Return the [x, y] coordinate for the center point of the cell that contains the specified text.  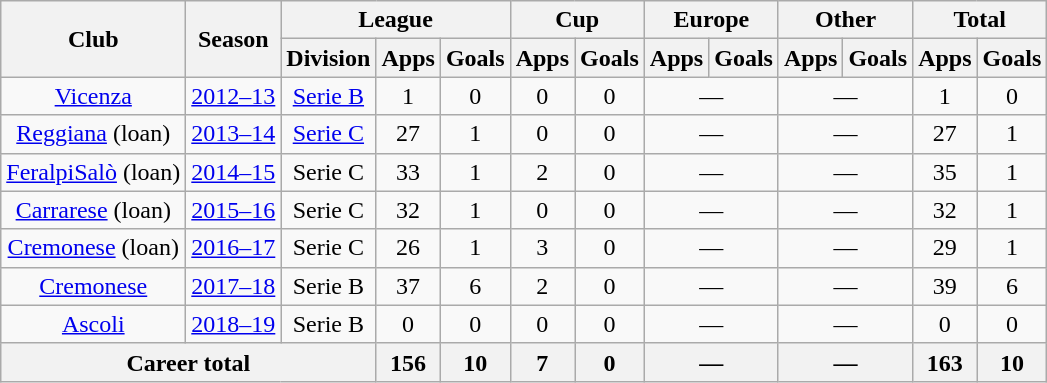
7 [542, 362]
Reggiana (loan) [94, 134]
Total [980, 20]
2018–19 [234, 324]
39 [945, 286]
26 [408, 248]
163 [945, 362]
Vicenza [94, 96]
2012–13 [234, 96]
Season [234, 39]
Career total [188, 362]
Ascoli [94, 324]
37 [408, 286]
FeralpiSalò (loan) [94, 172]
2013–14 [234, 134]
Carrarese (loan) [94, 210]
Cremonese (loan) [94, 248]
Division [328, 58]
League [396, 20]
156 [408, 362]
2016–17 [234, 248]
Cremonese [94, 286]
Other [845, 20]
3 [542, 248]
Cup [577, 20]
Club [94, 39]
33 [408, 172]
2017–18 [234, 286]
35 [945, 172]
29 [945, 248]
Europe [711, 20]
2015–16 [234, 210]
2014–15 [234, 172]
